Extract the [X, Y] coordinate from the center of the cell holding the provided text.  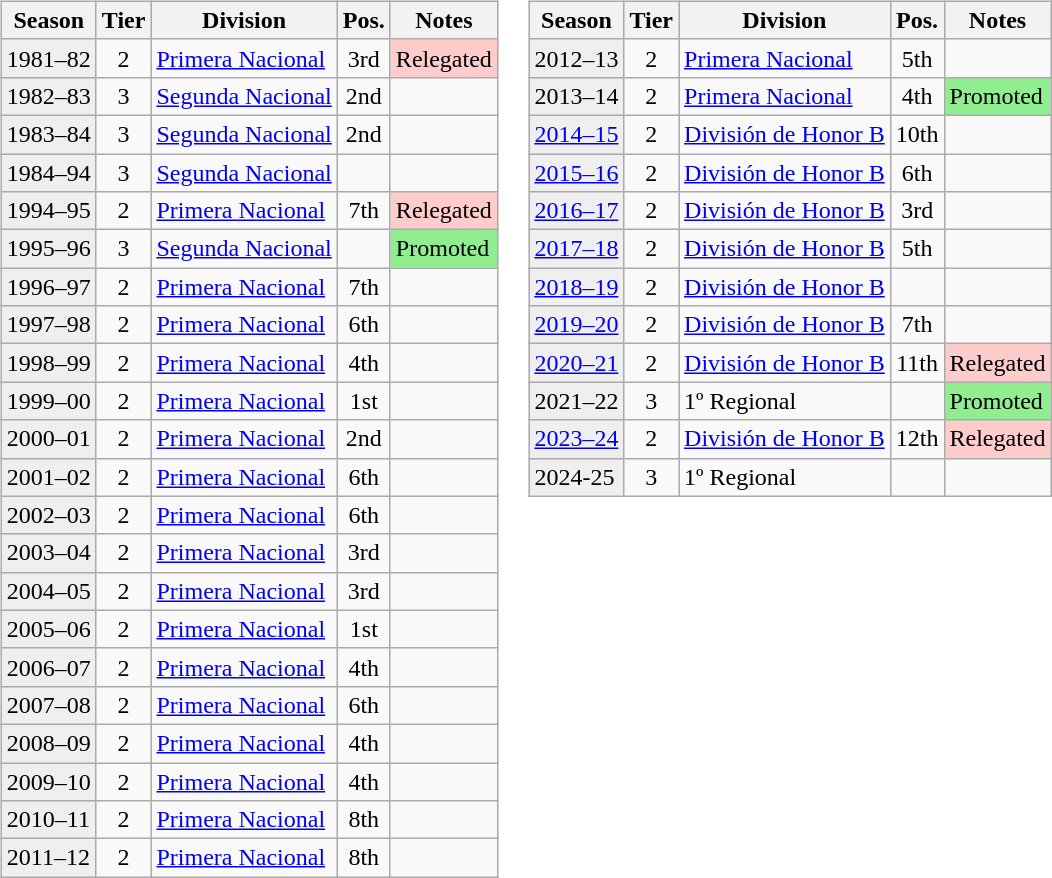
1998–99 [48, 363]
1994–95 [48, 211]
2013–14 [576, 96]
2009–10 [48, 781]
2001–02 [48, 477]
2017–18 [576, 249]
2003–04 [48, 553]
1997–98 [48, 325]
2005–06 [48, 629]
2006–07 [48, 667]
2019–20 [576, 325]
12th [917, 439]
1983–84 [48, 134]
1996–97 [48, 287]
10th [917, 134]
2018–19 [576, 287]
1981–82 [48, 58]
2012–13 [576, 58]
2021–22 [576, 401]
2008–09 [48, 743]
2002–03 [48, 515]
1995–96 [48, 249]
1999–00 [48, 401]
2016–17 [576, 211]
2007–08 [48, 705]
1982–83 [48, 96]
2024-25 [576, 477]
2015–16 [576, 173]
2023–24 [576, 439]
11th [917, 363]
2010–11 [48, 820]
2020–21 [576, 363]
2011–12 [48, 858]
2000–01 [48, 439]
1984–94 [48, 173]
2014–15 [576, 134]
2004–05 [48, 591]
